Return the (X, Y) coordinate for the center point of the cell that contains the specified text.  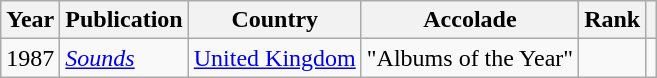
"Albums of the Year" (470, 58)
Rank (612, 20)
Sounds (124, 58)
Accolade (470, 20)
Year (30, 20)
1987 (30, 58)
United Kingdom (274, 58)
Publication (124, 20)
Country (274, 20)
